Capture the cell that displays the provided text and extract its [x, y] central coordinate. 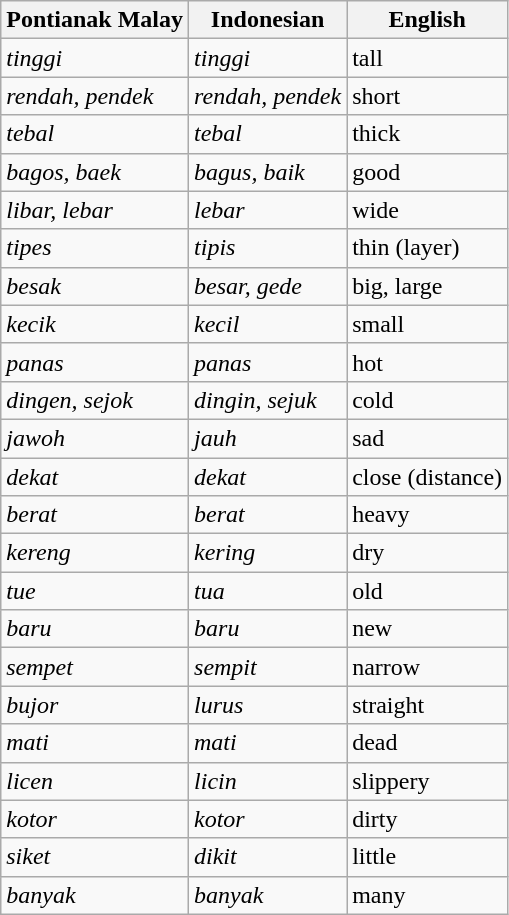
Pontianak Malay [95, 20]
tipis [268, 248]
siket [95, 857]
sad [428, 438]
English [428, 20]
libar, lebar [95, 210]
big, large [428, 286]
kecik [95, 324]
small [428, 324]
licin [268, 781]
new [428, 629]
kering [268, 553]
good [428, 172]
wide [428, 210]
kecil [268, 324]
sempet [95, 667]
tua [268, 591]
close (distance) [428, 477]
hot [428, 362]
Indonesian [268, 20]
little [428, 857]
bujor [95, 705]
bagus, baik [268, 172]
heavy [428, 515]
lurus [268, 705]
straight [428, 705]
tue [95, 591]
dead [428, 743]
besar, gede [268, 286]
tipes [95, 248]
dry [428, 553]
thin (layer) [428, 248]
jauh [268, 438]
many [428, 895]
thick [428, 134]
short [428, 96]
dikit [268, 857]
tall [428, 58]
kereng [95, 553]
dingin, sejuk [268, 400]
old [428, 591]
lebar [268, 210]
dirty [428, 819]
besak [95, 286]
licen [95, 781]
jawoh [95, 438]
sempit [268, 667]
dingen, sejok [95, 400]
cold [428, 400]
narrow [428, 667]
slippery [428, 781]
bagos, baek [95, 172]
